Provide the [x, y] coordinate of the cell's center where the given text is located.  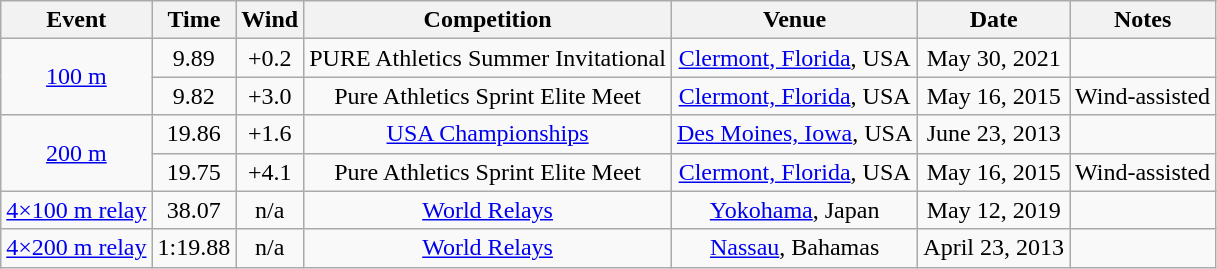
April 23, 2013 [994, 248]
Venue [794, 20]
Date [994, 20]
+0.2 [270, 58]
Des Moines, Iowa, USA [794, 134]
May 30, 2021 [994, 58]
USA Championships [488, 134]
Competition [488, 20]
Event [76, 20]
Yokohama, Japan [794, 210]
+4.1 [270, 172]
19.75 [194, 172]
1:19.88 [194, 248]
4×100 m relay [76, 210]
100 m [76, 77]
+1.6 [270, 134]
Wind [270, 20]
19.86 [194, 134]
Nassau, Bahamas [794, 248]
9.82 [194, 96]
Time [194, 20]
9.89 [194, 58]
May 12, 2019 [994, 210]
4×200 m relay [76, 248]
PURE Athletics Summer Invitational [488, 58]
+3.0 [270, 96]
38.07 [194, 210]
Notes [1143, 20]
June 23, 2013 [994, 134]
200 m [76, 153]
